Provide the [x, y] coordinate of the cell's center where the given text is located.  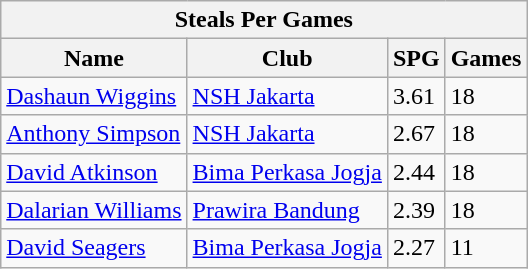
2.67 [416, 134]
2.39 [416, 210]
Name [94, 58]
Games [486, 58]
Dashaun Wiggins [94, 96]
Dalarian Williams [94, 210]
Club [287, 58]
Prawira Bandung [287, 210]
Steals Per Games [264, 20]
SPG [416, 58]
Anthony Simpson [94, 134]
David Seagers [94, 248]
11 [486, 248]
2.44 [416, 172]
David Atkinson [94, 172]
2.27 [416, 248]
3.61 [416, 96]
